Capture the cell that displays the provided text and extract its (X, Y) central coordinate. 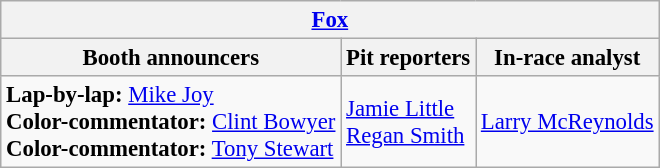
Pit reporters (408, 58)
Fox (330, 20)
Booth announcers (171, 58)
Larry McReynolds (568, 122)
Jamie LittleRegan Smith (408, 122)
Lap-by-lap: Mike JoyColor-commentator: Clint BowyerColor-commentator: Tony Stewart (171, 122)
In-race analyst (568, 58)
